Search for the cell housing the specified text and yield its [X, Y] center coordinate. 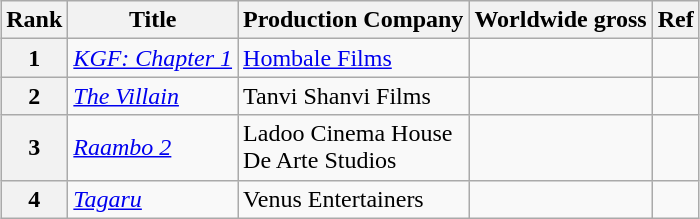
Title [153, 20]
KGF: Chapter 1 [153, 58]
Worldwide gross [560, 20]
4 [34, 199]
Venus Entertainers [354, 199]
Ladoo Cinema HouseDe Arte Studios [354, 148]
The Villain [153, 96]
1 [34, 58]
Tagaru [153, 199]
3 [34, 148]
Production Company [354, 20]
Hombale Films [354, 58]
Raambo 2 [153, 148]
Ref [676, 20]
2 [34, 96]
Rank [34, 20]
Tanvi Shanvi Films [354, 96]
